Scan for the cell matching the given text and deliver its [x, y] coordinate at center. 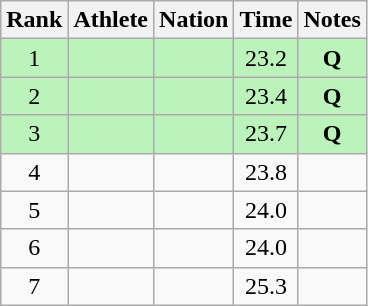
Nation [194, 20]
5 [34, 210]
7 [34, 286]
1 [34, 58]
3 [34, 134]
23.4 [266, 96]
Time [266, 20]
23.7 [266, 134]
23.8 [266, 172]
Notes [332, 20]
6 [34, 248]
Athlete [111, 20]
23.2 [266, 58]
25.3 [266, 286]
2 [34, 96]
Rank [34, 20]
4 [34, 172]
